Scan for the cell matching the given text and deliver its [X, Y] coordinate at center. 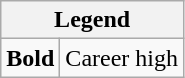
Bold [30, 58]
Career high [122, 58]
Legend [92, 20]
